Return the (x, y) coordinate for the center point of the cell that contains the specified text.  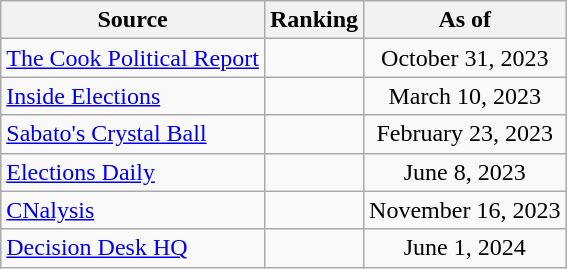
Inside Elections (133, 96)
February 23, 2023 (465, 134)
Source (133, 20)
Ranking (314, 20)
Sabato's Crystal Ball (133, 134)
June 8, 2023 (465, 172)
The Cook Political Report (133, 58)
October 31, 2023 (465, 58)
Elections Daily (133, 172)
November 16, 2023 (465, 210)
Decision Desk HQ (133, 248)
CNalysis (133, 210)
June 1, 2024 (465, 248)
March 10, 2023 (465, 96)
As of (465, 20)
